Return the [x, y] coordinate for the center point of the cell that contains the specified text.  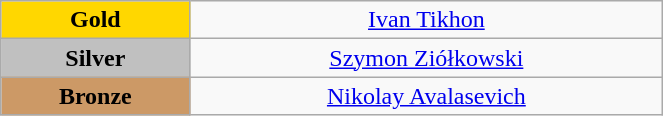
Silver [96, 58]
Szymon Ziółkowski [426, 58]
Ivan Tikhon [426, 20]
Gold [96, 20]
Nikolay Avalasevich [426, 96]
Bronze [96, 96]
